Search for the cell housing the specified text and yield its (x, y) center coordinate. 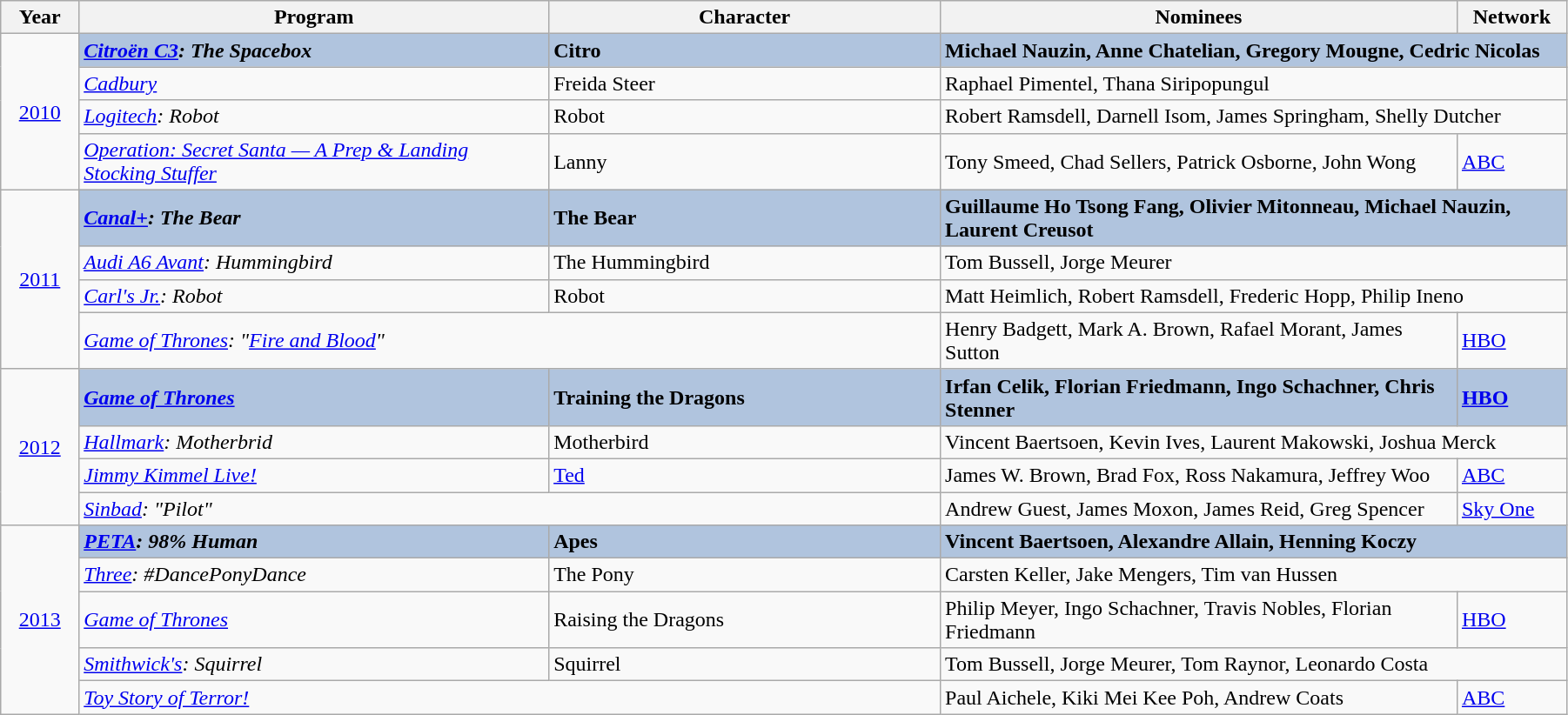
Squirrel (745, 665)
Irfan Celik, Florian Friedmann, Ingo Schachner, Chris Stenner (1199, 397)
Logitech: Robot (314, 117)
Vincent Baertsoen, Alexandre Allain, Henning Koczy (1254, 542)
Jimmy Kimmel Live! (314, 475)
Game of Thrones: "Fire and Blood" (510, 341)
Vincent Baertsoen, Kevin Ives, Laurent Makowski, Joshua Merck (1254, 442)
Carsten Keller, Jake Mengers, Tim van Hussen (1254, 575)
Robert Ramsdell, Darnell Isom, James Springham, Shelly Dutcher (1254, 117)
Henry Badgett, Mark A. Brown, Rafael Morant, James Sutton (1199, 341)
2012 (40, 447)
Apes (745, 542)
Tom Bussell, Jorge Meurer (1254, 263)
Ted (745, 475)
Andrew Guest, James Moxon, James Reid, Greg Spencer (1199, 509)
Raising the Dragons (745, 619)
Paul Aichele, Kiki Mei Kee Poh, Andrew Coats (1199, 698)
Carl's Jr.: Robot (314, 296)
Year (40, 17)
2013 (40, 619)
Toy Story of Terror! (510, 698)
Cadbury (314, 84)
2011 (40, 279)
Tom Bussell, Jorge Meurer, Tom Raynor, Leonardo Costa (1254, 665)
Nominees (1199, 17)
Character (745, 17)
Three: #DancePonyDance (314, 575)
Freida Steer (745, 84)
Operation: Secret Santa — A Prep & Landing Stocking Stuffer (314, 162)
Tony Smeed, Chad Sellers, Patrick Osborne, John Wong (1199, 162)
Smithwick's: Squirrel (314, 665)
Program (314, 17)
Raphael Pimentel, Thana Siripopungul (1254, 84)
Network (1511, 17)
Motherbird (745, 442)
Philip Meyer, Ingo Schachner, Travis Nobles, Florian Friedmann (1199, 619)
James W. Brown, Brad Fox, Ross Nakamura, Jeffrey Woo (1199, 475)
The Hummingbird (745, 263)
Hallmark: Motherbrid (314, 442)
2010 (40, 111)
Citro (745, 50)
Michael Nauzin, Anne Chatelian, Gregory Mougne, Cedric Nicolas (1254, 50)
Sinbad: "Pilot" (510, 509)
Audi A6 Avant: Hummingbird (314, 263)
The Pony (745, 575)
Guillaume Ho Tsong Fang, Olivier Mitonneau, Michael Nauzin, Laurent Creusot (1254, 217)
The Bear (745, 217)
Sky One (1511, 509)
Citroën C3: The Spacebox (314, 50)
Lanny (745, 162)
Training the Dragons (745, 397)
Canal+: The Bear (314, 217)
PETA: 98% Human (314, 542)
Matt Heimlich, Robert Ramsdell, Frederic Hopp, Philip Ineno (1254, 296)
